Determine the (x, y) coordinate at the center of the cell enclosing the given text.  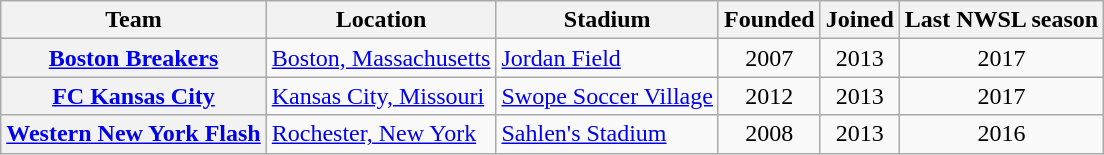
Stadium (607, 20)
Founded (769, 20)
Swope Soccer Village (607, 96)
Location (381, 20)
Kansas City, Missouri (381, 96)
Boston Breakers (134, 58)
2012 (769, 96)
Joined (860, 20)
Western New York Flash (134, 134)
2008 (769, 134)
Rochester, New York (381, 134)
Last NWSL season (1001, 20)
2007 (769, 58)
FC Kansas City (134, 96)
Sahlen's Stadium (607, 134)
Team (134, 20)
Boston, Massachusetts (381, 58)
2016 (1001, 134)
Jordan Field (607, 58)
